Extract the [x, y] coordinate from the center of the cell holding the provided text.  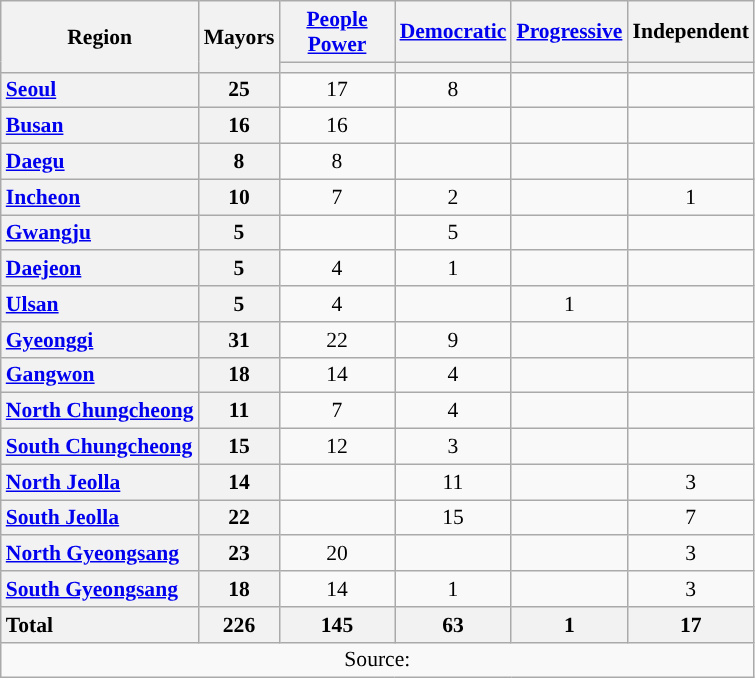
Daejeon [100, 269]
Independent [690, 32]
Democratic [454, 32]
Progressive [569, 32]
10 [240, 197]
South Gyeongsang [100, 589]
Gyeonggi [100, 340]
South Chungcheong [100, 447]
Ulsan [100, 304]
23 [240, 554]
25 [240, 90]
Daegu [100, 162]
31 [240, 340]
Incheon [100, 197]
Total [100, 625]
226 [240, 625]
63 [454, 625]
12 [336, 447]
North Chungcheong [100, 411]
Busan [100, 126]
2 [454, 197]
Region [100, 36]
People Power [336, 32]
Mayors [240, 36]
9 [454, 340]
North Jeolla [100, 482]
145 [336, 625]
Gangwon [100, 375]
South Jeolla [100, 518]
Gwangju [100, 233]
Seoul [100, 90]
20 [336, 554]
North Gyeongsang [100, 554]
Source: [378, 660]
